Find where the given text appears and provide that cell's center as (x, y) coordinate. 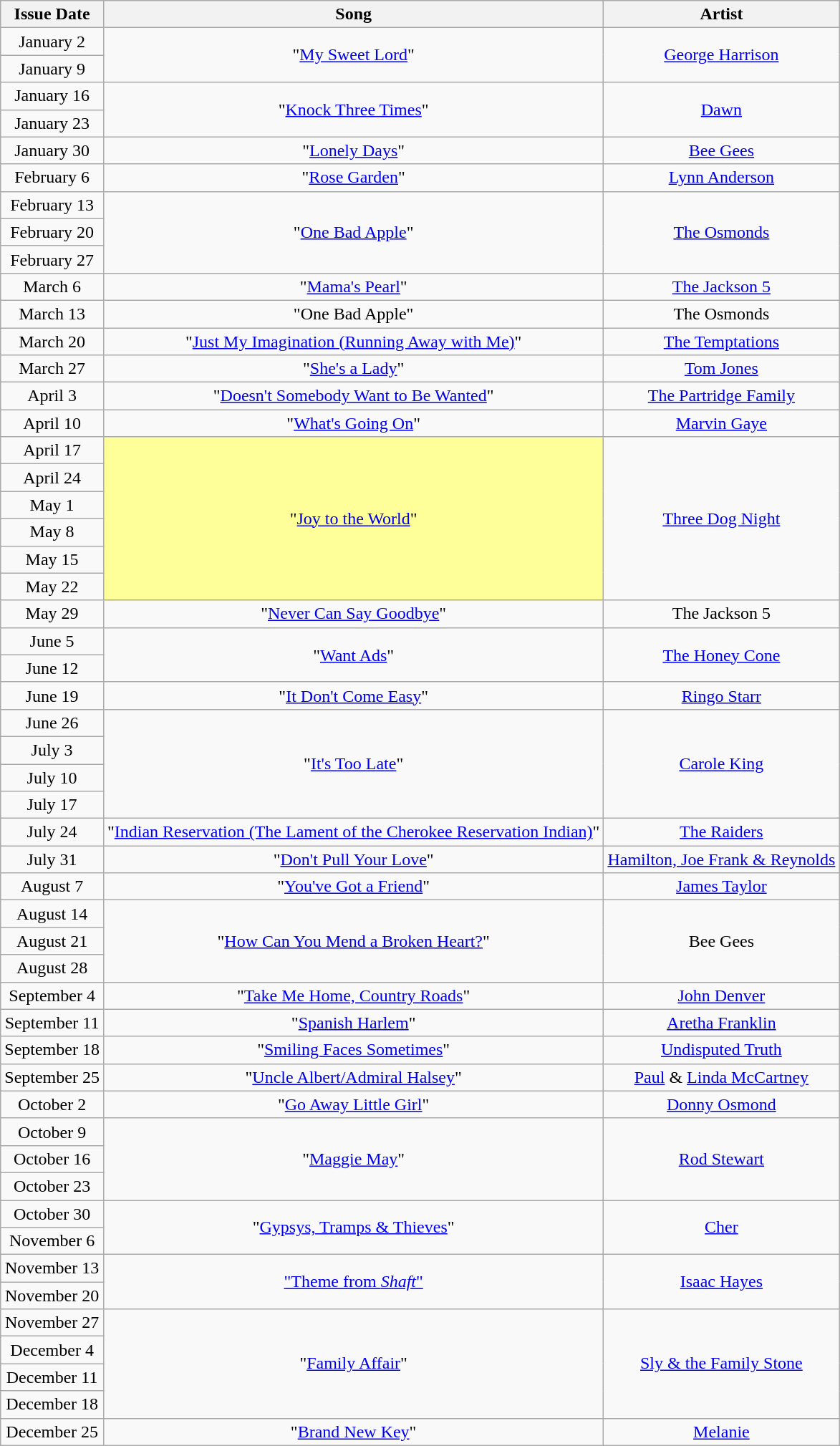
November 20 (52, 1296)
Sly & the Family Stone (722, 1364)
"It's Too Late" (353, 763)
Tom Jones (722, 369)
January 30 (52, 150)
May 22 (52, 587)
February 27 (52, 259)
"Doesn't Somebody Want to Be Wanted" (353, 396)
"What's Going On" (353, 423)
"She's a Lady" (353, 369)
"My Sweet Lord" (353, 55)
May 1 (52, 505)
March 27 (52, 369)
April 3 (52, 396)
May 15 (52, 559)
The Temptations (722, 342)
October 16 (52, 1159)
Carole King (722, 763)
"Lonely Days" (353, 150)
March 13 (52, 314)
February 13 (52, 205)
June 12 (52, 668)
"You've Got a Friend" (353, 887)
January 9 (52, 69)
"It Don't Come Easy" (353, 695)
August 21 (52, 941)
September 4 (52, 996)
Issue Date (52, 14)
Isaac Hayes (722, 1282)
The Partridge Family (722, 396)
Three Dog Night (722, 519)
The Honey Cone (722, 655)
"Knock Three Times" (353, 110)
July 31 (52, 859)
Paul & Linda McCartney (722, 1077)
"Uncle Albert/Admiral Halsey" (353, 1077)
January 23 (52, 123)
November 13 (52, 1268)
September 18 (52, 1050)
June 5 (52, 641)
"How Can You Mend a Broken Heart?" (353, 941)
January 16 (52, 96)
"Want Ads" (353, 655)
John Denver (722, 996)
The Raiders (722, 832)
George Harrison (722, 55)
March 20 (52, 342)
Lynn Anderson (722, 178)
Hamilton, Joe Frank & Reynolds (722, 859)
December 11 (52, 1377)
"Rose Garden" (353, 178)
December 25 (52, 1432)
October 9 (52, 1132)
"Spanish Harlem" (353, 1023)
"Maggie May" (353, 1159)
September 11 (52, 1023)
Song (353, 14)
September 25 (52, 1077)
March 6 (52, 286)
January 2 (52, 42)
"Don't Pull Your Love" (353, 859)
July 24 (52, 832)
"Gypsys, Tramps & Thieves" (353, 1228)
July 3 (52, 750)
November 27 (52, 1323)
June 26 (52, 723)
April 10 (52, 423)
Cher (722, 1228)
October 30 (52, 1214)
May 8 (52, 532)
"Joy to the World" (353, 519)
"Go Away Little Girl" (353, 1104)
Marvin Gaye (722, 423)
August 28 (52, 968)
"Indian Reservation (The Lament of the Cherokee Reservation Indian)" (353, 832)
James Taylor (722, 887)
February 6 (52, 178)
"Brand New Key" (353, 1432)
December 18 (52, 1404)
Melanie (722, 1432)
December 4 (52, 1350)
Artist (722, 14)
July 10 (52, 777)
July 17 (52, 805)
"Family Affair" (353, 1364)
Ringo Starr (722, 695)
"Never Can Say Goodbye" (353, 614)
"Mama's Pearl" (353, 286)
"Theme from Shaft" (353, 1282)
November 6 (52, 1241)
April 17 (52, 450)
Dawn (722, 110)
June 19 (52, 695)
August 7 (52, 887)
"Just My Imagination (Running Away with Me)" (353, 342)
October 2 (52, 1104)
October 23 (52, 1186)
Aretha Franklin (722, 1023)
May 29 (52, 614)
Undisputed Truth (722, 1050)
"Take Me Home, Country Roads" (353, 996)
Donny Osmond (722, 1104)
Rod Stewart (722, 1159)
February 20 (52, 232)
"Smiling Faces Sometimes" (353, 1050)
April 24 (52, 478)
August 14 (52, 914)
